Determine the (x, y) coordinate at the center of the cell enclosing the given text.  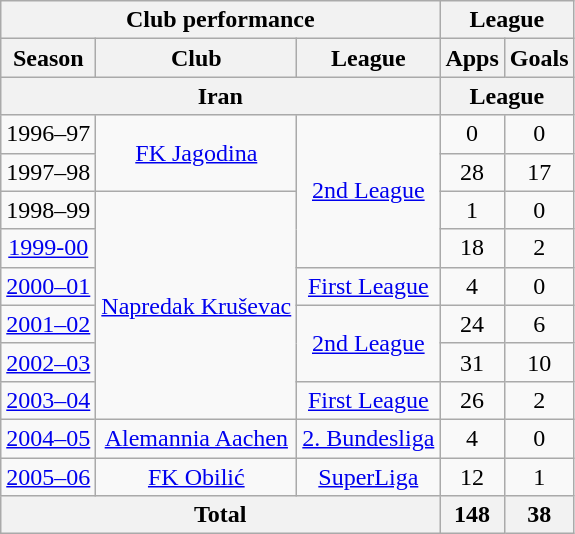
2001–02 (48, 324)
6 (539, 324)
Apps (472, 58)
Iran (220, 96)
2000–01 (48, 286)
Club (196, 58)
28 (472, 172)
Napredak Kruševac (196, 305)
26 (472, 400)
FK Jagodina (196, 153)
24 (472, 324)
17 (539, 172)
38 (539, 515)
12 (472, 477)
1996–97 (48, 134)
Alemannia Aachen (196, 438)
Total (220, 515)
Goals (539, 58)
SuperLiga (368, 477)
148 (472, 515)
31 (472, 362)
1997–98 (48, 172)
2. Bundesliga (368, 438)
1999-00 (48, 248)
Season (48, 58)
2005–06 (48, 477)
2003–04 (48, 400)
Club performance (220, 20)
10 (539, 362)
FK Obilić (196, 477)
18 (472, 248)
1998–99 (48, 210)
2002–03 (48, 362)
2004–05 (48, 438)
